Extract the (X, Y) coordinate from the center of the cell holding the provided text.  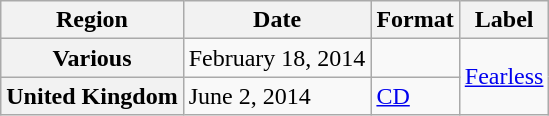
Various (92, 58)
Format (415, 20)
Date (277, 20)
Region (92, 20)
June 2, 2014 (277, 96)
Fearless (504, 77)
Label (504, 20)
CD (415, 96)
United Kingdom (92, 96)
February 18, 2014 (277, 58)
